From the cell containing the given text, extract its center point as (x, y) coordinate. 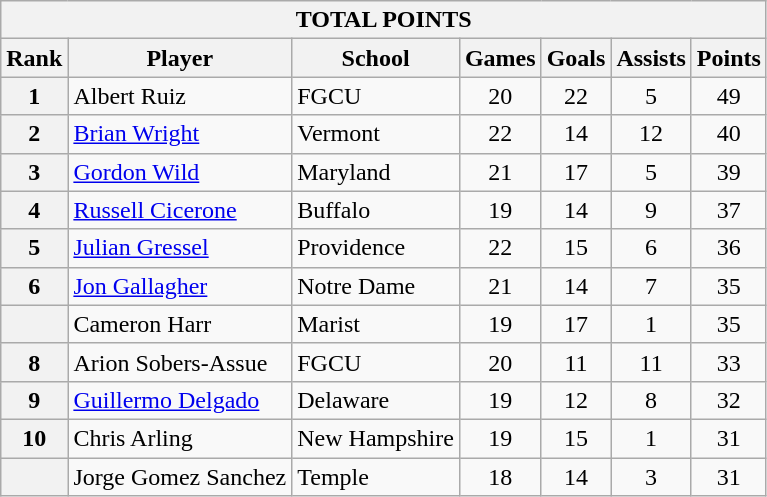
4 (34, 210)
Maryland (376, 172)
10 (34, 438)
Providence (376, 248)
7 (651, 286)
Player (180, 58)
School (376, 58)
Cameron Harr (180, 324)
Jon Gallagher (180, 286)
2 (34, 134)
Temple (376, 477)
Chris Arling (180, 438)
Buffalo (376, 210)
33 (728, 362)
Games (500, 58)
Gordon Wild (180, 172)
40 (728, 134)
Vermont (376, 134)
Brian Wright (180, 134)
Marist (376, 324)
49 (728, 96)
Russell Cicerone (180, 210)
Arion Sobers-Assue (180, 362)
Rank (34, 58)
Albert Ruiz (180, 96)
Assists (651, 58)
Goals (576, 58)
New Hampshire (376, 438)
32 (728, 400)
39 (728, 172)
Points (728, 58)
Guillermo Delgado (180, 400)
Notre Dame (376, 286)
TOTAL POINTS (384, 20)
Delaware (376, 400)
Jorge Gomez Sanchez (180, 477)
36 (728, 248)
37 (728, 210)
18 (500, 477)
Julian Gressel (180, 248)
